Scan for the cell matching the given text and deliver its [X, Y] coordinate at center. 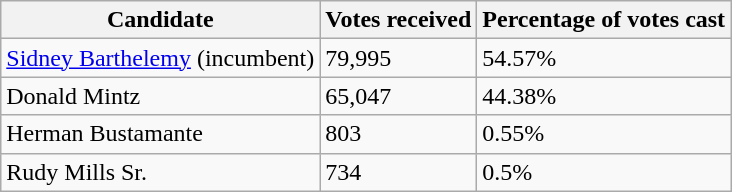
Percentage of votes cast [604, 20]
44.38% [604, 96]
54.57% [604, 58]
Candidate [160, 20]
Herman Bustamante [160, 134]
734 [398, 172]
0.55% [604, 134]
Sidney Barthelemy (incumbent) [160, 58]
65,047 [398, 96]
Rudy Mills Sr. [160, 172]
803 [398, 134]
Donald Mintz [160, 96]
79,995 [398, 58]
Votes received [398, 20]
0.5% [604, 172]
